For the text-containing cell, return its midpoint in [X, Y] coordinate format. 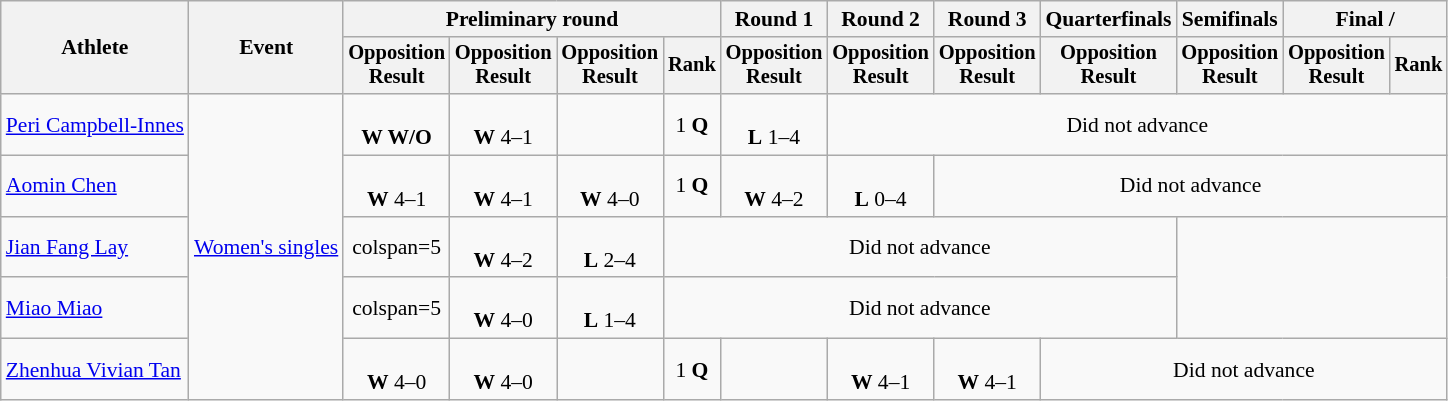
Round 2 [880, 19]
Round 3 [988, 19]
Athlete [95, 48]
Event [266, 48]
Women's singles [266, 247]
W W/O [396, 124]
Quarterfinals [1108, 19]
Miao Miao [95, 308]
Peri Campbell-Innes [95, 124]
Semifinals [1230, 19]
L 0–4 [880, 186]
Preliminary round [532, 19]
L 2–4 [610, 248]
Zhenhua Vivian Tan [95, 370]
Aomin Chen [95, 186]
Jian Fang Lay [95, 248]
Final / [1365, 19]
Round 1 [774, 19]
